Extract the (x, y) coordinate from the center of the cell holding the provided text.  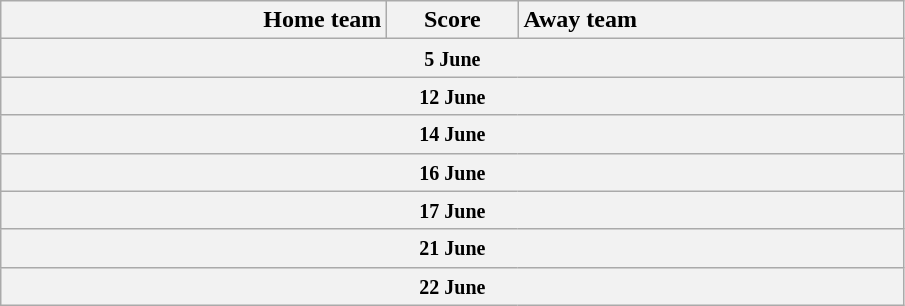
21 June (452, 248)
22 June (452, 286)
12 June (452, 96)
5 June (452, 58)
14 June (452, 134)
Away team (711, 20)
17 June (452, 210)
16 June (452, 172)
Home team (194, 20)
Score (452, 20)
